Find where the given text appears and provide that cell's center as [X, Y] coordinate. 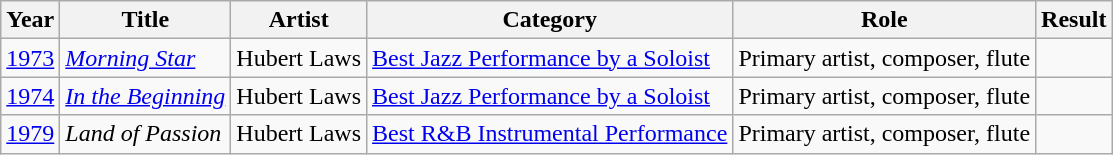
Result [1074, 20]
Land of Passion [146, 134]
Best R&B Instrumental Performance [550, 134]
Morning Star [146, 58]
Artist [299, 20]
Year [30, 20]
1973 [30, 58]
Role [884, 20]
In the Beginning [146, 96]
Category [550, 20]
Title [146, 20]
1974 [30, 96]
1979 [30, 134]
